For the text-containing cell, return its midpoint in (x, y) coordinate format. 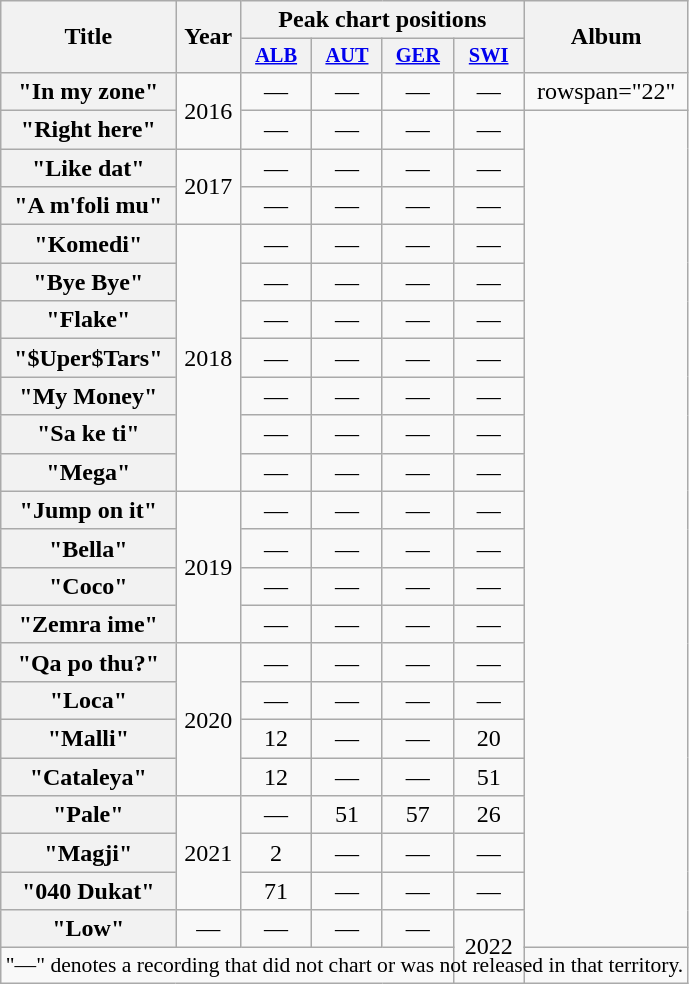
Album (606, 37)
2022 (488, 947)
"Coco" (88, 586)
"Flake" (88, 320)
ALB (276, 56)
"Malli" (88, 739)
"My Money" (88, 396)
"Right here" (88, 130)
"040 Dukat" (88, 891)
"Qa po thu?" (88, 662)
2017 (208, 187)
"Jump on it" (88, 510)
71 (276, 891)
"Zemra ime" (88, 624)
"Cataleya" (88, 777)
"A m'foli mu" (88, 206)
Peak chart positions (382, 20)
26 (488, 815)
"$Uper$Tars" (88, 358)
2016 (208, 110)
"Komedi" (88, 244)
2021 (208, 853)
"Bella" (88, 548)
"Bye Bye" (88, 282)
"In my zone" (88, 91)
2 (276, 853)
"Loca" (88, 700)
"Sa ke ti" (88, 434)
"Low" (88, 929)
"—" denotes a recording that did not chart or was not released in that territory. (345, 966)
GER (418, 56)
2018 (208, 358)
"Mega" (88, 472)
Year (208, 37)
Title (88, 37)
"Like dat" (88, 168)
AUT (348, 56)
"Pale" (88, 815)
rowspan="22" (606, 91)
SWI (488, 56)
57 (418, 815)
"Magji" (88, 853)
20 (488, 739)
2019 (208, 567)
2020 (208, 719)
